Output the [X, Y] coordinate of the center of the cell containing the given text.  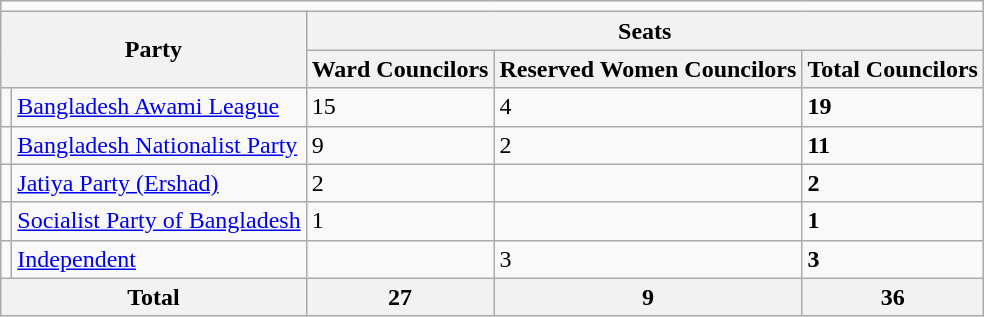
19 [893, 107]
36 [893, 297]
Ward Councilors [400, 69]
15 [400, 107]
4 [648, 107]
Party [154, 50]
Jatiya Party (Ershad) [159, 183]
Seats [644, 31]
Reserved Women Councilors [648, 69]
27 [400, 297]
Bangladesh Awami League [159, 107]
Socialist Party of Bangladesh [159, 221]
11 [893, 145]
Bangladesh Nationalist Party [159, 145]
Total [154, 297]
Total Councilors [893, 69]
Independent [159, 259]
